Scan for the cell matching the given text and deliver its [X, Y] coordinate at center. 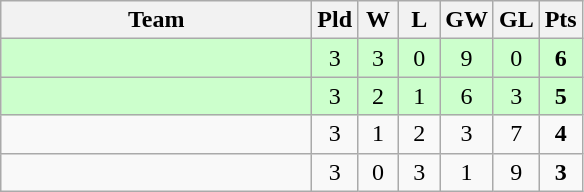
Team [156, 20]
W [378, 20]
5 [560, 96]
GL [516, 20]
4 [560, 134]
GW [467, 20]
L [420, 20]
Pts [560, 20]
Pld [335, 20]
7 [516, 134]
